Output the [X, Y] coordinate of the center of the cell containing the given text.  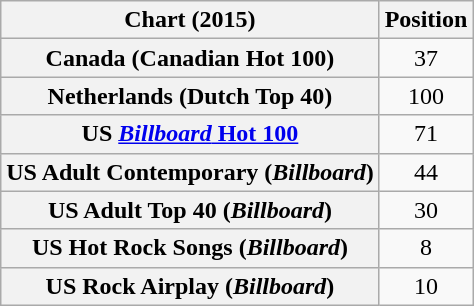
US Hot Rock Songs (Billboard) [190, 248]
71 [426, 134]
Canada (Canadian Hot 100) [190, 58]
10 [426, 286]
Position [426, 20]
US Adult Contemporary (Billboard) [190, 172]
44 [426, 172]
US Rock Airplay (Billboard) [190, 286]
100 [426, 96]
Netherlands (Dutch Top 40) [190, 96]
Chart (2015) [190, 20]
US Billboard Hot 100 [190, 134]
30 [426, 210]
US Adult Top 40 (Billboard) [190, 210]
37 [426, 58]
8 [426, 248]
